Identify which cell holds the provided text, then report its [x, y] central coordinate. 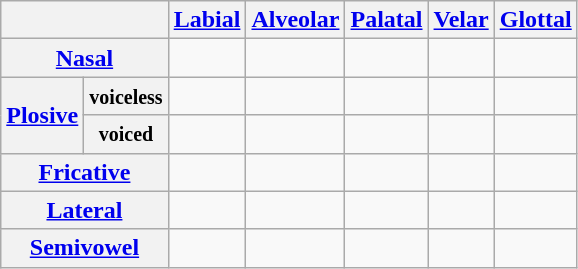
Labial [207, 20]
Plosive [42, 115]
Palatal [386, 20]
voiced [126, 134]
Glottal [536, 20]
voiceless [126, 96]
Nasal [84, 58]
Velar [461, 20]
Fricative [84, 172]
Lateral [84, 210]
Alveolar [296, 20]
Semivowel [84, 248]
